Extract the (x, y) coordinate from the center of the cell holding the provided text.  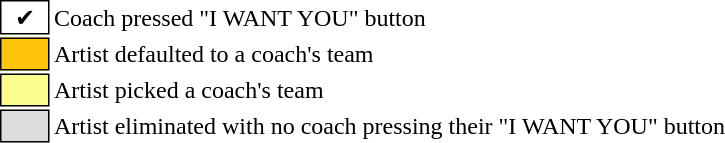
✔ (25, 17)
